Provide the (x, y) coordinate of the cell's center where the given text is located.  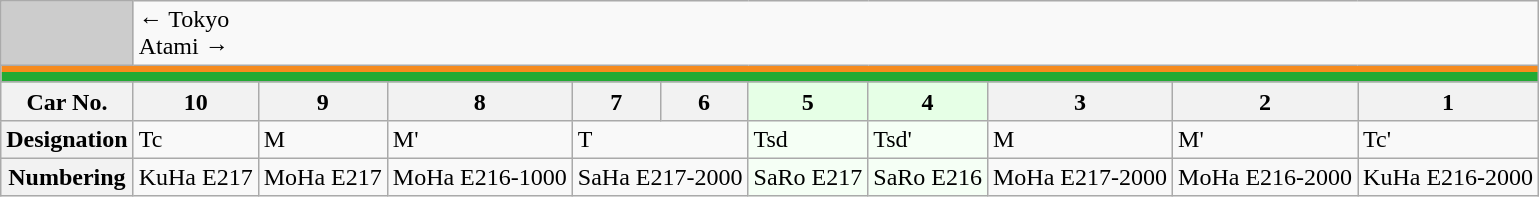
Tc (196, 139)
8 (480, 101)
Car No. (67, 101)
T (660, 139)
KuHa E217 (196, 177)
MoHa E217 (322, 177)
1 (1448, 101)
MoHa E216-1000 (480, 177)
Tsd' (928, 139)
9 (322, 101)
KuHa E216-2000 (1448, 177)
SaHa E217-2000 (660, 177)
Designation (67, 139)
2 (1266, 101)
SaRo E216 (928, 177)
MoHa E216-2000 (1266, 177)
Tc' (1448, 139)
10 (196, 101)
SaRo E217 (808, 177)
← TokyoAtami → (836, 34)
MoHa E217-2000 (1080, 177)
Tsd (808, 139)
5 (808, 101)
7 (616, 101)
3 (1080, 101)
6 (704, 101)
Numbering (67, 177)
4 (928, 101)
